Return the (x, y) coordinate for the center point of the cell that contains the specified text.  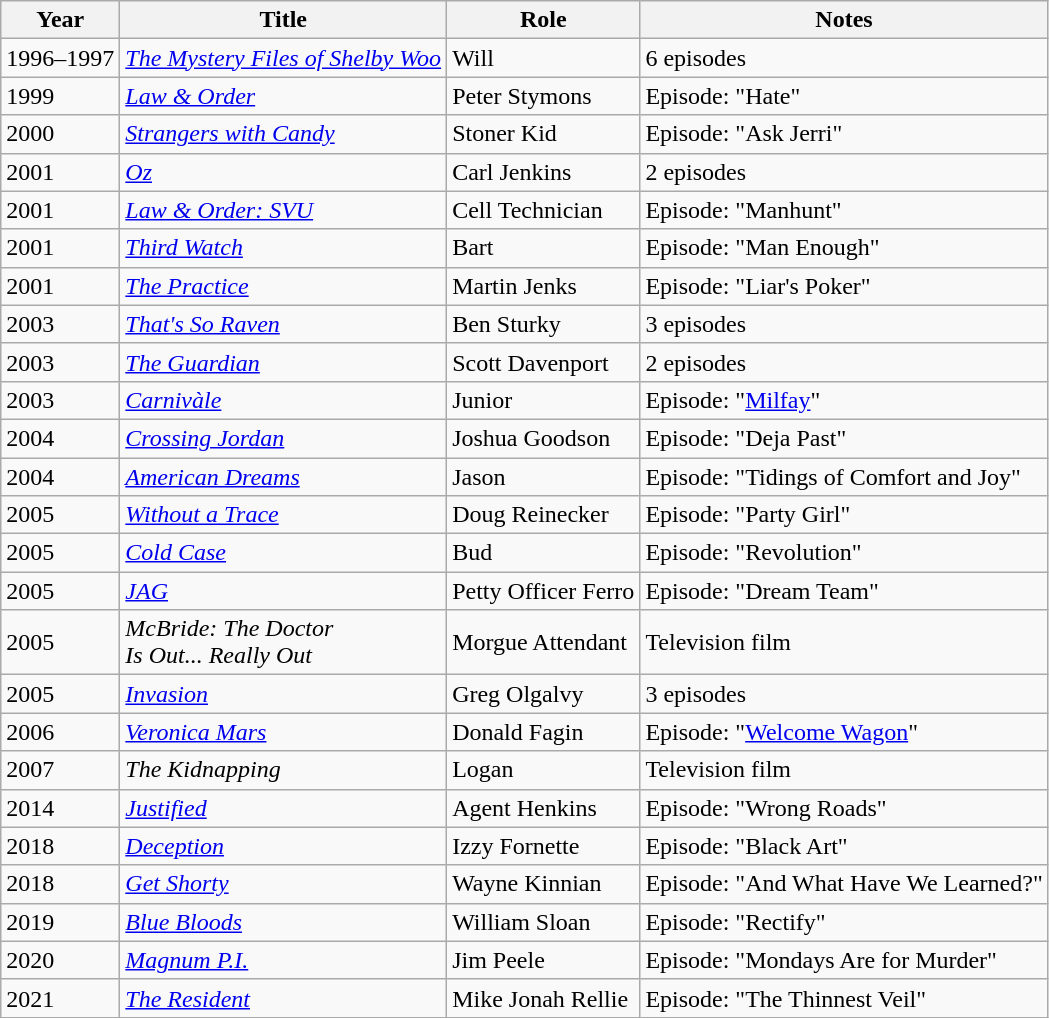
Bart (544, 248)
Without a Trace (284, 515)
Year (60, 20)
Law & Order (284, 96)
Wayne Kinnian (544, 884)
That's So Raven (284, 324)
Blue Bloods (284, 922)
William Sloan (544, 922)
Notes (844, 20)
Martin Jenks (544, 286)
Episode: "Manhunt" (844, 210)
Episode: "Deja Past" (844, 438)
1999 (60, 96)
1996–1997 (60, 58)
Episode: "And What Have We Learned?" (844, 884)
Cold Case (284, 553)
2000 (60, 134)
Jason (544, 477)
Carl Jenkins (544, 172)
Oz (284, 172)
2006 (60, 732)
The Mystery Files of Shelby Woo (284, 58)
Episode: "Milfay" (844, 400)
Veronica Mars (284, 732)
6 episodes (844, 58)
Will (544, 58)
Episode: "Liar's Poker" (844, 286)
Episode: "Welcome Wagon" (844, 732)
Episode: "Ask Jerri" (844, 134)
Title (284, 20)
Morgue Attendant (544, 642)
McBride: The DoctorIs Out... Really Out (284, 642)
Crossing Jordan (284, 438)
Scott Davenport (544, 362)
Izzy Fornette (544, 846)
2021 (60, 998)
Invasion (284, 694)
The Practice (284, 286)
JAG (284, 591)
American Dreams (284, 477)
Magnum P.I. (284, 960)
Justified (284, 808)
Junior (544, 400)
Cell Technician (544, 210)
Law & Order: SVU (284, 210)
2007 (60, 770)
Third Watch (284, 248)
Jim Peele (544, 960)
Episode: "Rectify" (844, 922)
Stoner Kid (544, 134)
Episode: "Dream Team" (844, 591)
Strangers with Candy (284, 134)
2020 (60, 960)
Episode: "Party Girl" (844, 515)
Bud (544, 553)
Petty Officer Ferro (544, 591)
Logan (544, 770)
The Kidnapping (284, 770)
Peter Stymons (544, 96)
Episode: "Mondays Are for Murder" (844, 960)
Episode: "Wrong Roads" (844, 808)
Carnivàle (284, 400)
The Resident (284, 998)
Episode: "The Thinnest Veil" (844, 998)
2019 (60, 922)
Greg Olgalvy (544, 694)
Episode: "Tidings of Comfort and Joy" (844, 477)
Role (544, 20)
Agent Henkins (544, 808)
Doug Reinecker (544, 515)
Episode: "Black Art" (844, 846)
The Guardian (284, 362)
Episode: "Man Enough" (844, 248)
Ben Sturky (544, 324)
Deception (284, 846)
2014 (60, 808)
Episode: "Hate" (844, 96)
Joshua Goodson (544, 438)
Donald Fagin (544, 732)
Mike Jonah Rellie (544, 998)
Episode: "Revolution" (844, 553)
Get Shorty (284, 884)
